From the cell containing the given text, extract its center point as (X, Y) coordinate. 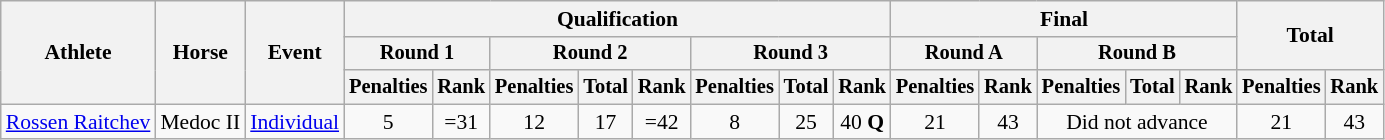
Medoc II (200, 122)
Round 1 (417, 54)
=42 (662, 122)
Round B (1137, 54)
=31 (461, 122)
5 (388, 122)
Horse (200, 52)
Round 2 (590, 54)
Qualification (618, 19)
Individual (294, 122)
Did not advance (1137, 122)
Round A (964, 54)
17 (606, 122)
Event (294, 52)
Final (1064, 19)
25 (806, 122)
12 (534, 122)
8 (734, 122)
Athlete (78, 52)
40 Q (862, 122)
Round 3 (790, 54)
Rossen Raitchev (78, 122)
